Locate the cell with the specified text and output its [x, y] center coordinate. 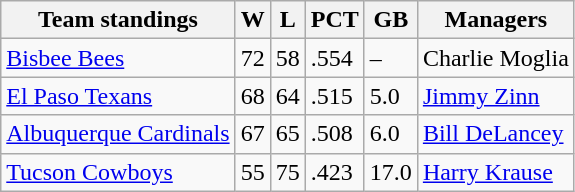
6.0 [390, 134]
Charlie Moglia [496, 58]
GB [390, 20]
W [252, 20]
17.0 [390, 172]
Jimmy Zinn [496, 96]
.554 [334, 58]
64 [288, 96]
Team standings [118, 20]
– [390, 58]
L [288, 20]
72 [252, 58]
65 [288, 134]
Bisbee Bees [118, 58]
.515 [334, 96]
67 [252, 134]
68 [252, 96]
.508 [334, 134]
5.0 [390, 96]
75 [288, 172]
El Paso Texans [118, 96]
Harry Krause [496, 172]
Tucson Cowboys [118, 172]
Managers [496, 20]
PCT [334, 20]
58 [288, 58]
55 [252, 172]
Albuquerque Cardinals [118, 134]
.423 [334, 172]
Bill DeLancey [496, 134]
